From the cell containing the given text, extract its center point as [X, Y] coordinate. 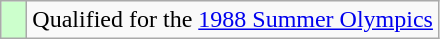
Qualified for the 1988 Summer Olympics [233, 20]
